From the cell containing the given text, extract its center point as [x, y] coordinate. 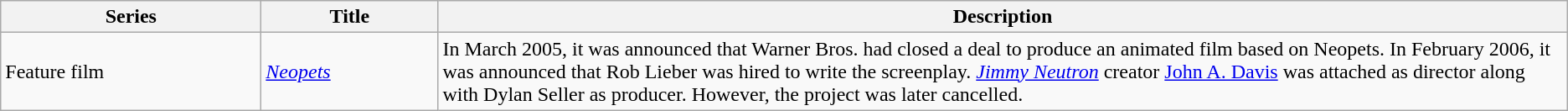
Description [1003, 17]
Series [131, 17]
Feature film [131, 71]
Neopets [350, 71]
Title [350, 17]
